Identify which cell holds the provided text, then report its [X, Y] central coordinate. 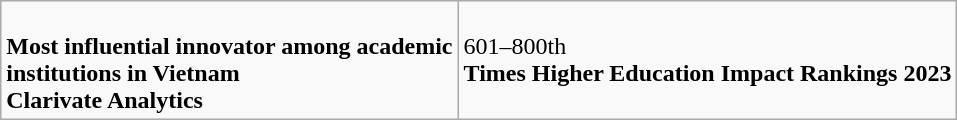
601–800thTimes Higher Education Impact Rankings 2023 [708, 60]
Most influential innovator among academicinstitutions in VietnamClarivate Analytics [230, 60]
